From the cell containing the given text, extract its center point as [x, y] coordinate. 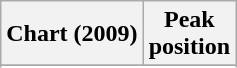
Chart (2009) [72, 34]
Peakposition [189, 34]
